For the text-containing cell, return its midpoint in (x, y) coordinate format. 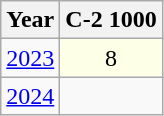
C-2 1000 (111, 20)
2023 (30, 58)
Year (30, 20)
8 (111, 58)
2024 (30, 96)
